Extract the (x, y) coordinate from the center of the cell holding the provided text.  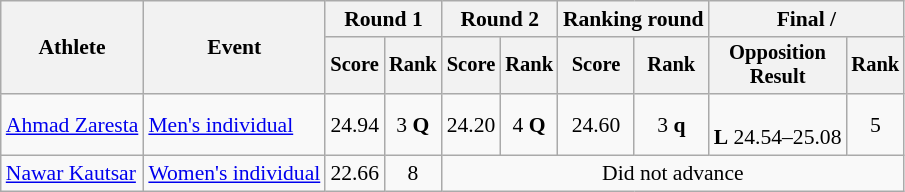
Athlete (72, 48)
4 Q (529, 124)
Men's individual (234, 124)
L 24.54–25.08 (778, 124)
24.60 (596, 124)
Nawar Kautsar (72, 174)
Women's individual (234, 174)
Ahmad Zaresta (72, 124)
24.20 (472, 124)
Ranking round (634, 19)
3 Q (413, 124)
Final / (806, 19)
Round 1 (383, 19)
Did not advance (673, 174)
22.66 (354, 174)
OppositionResult (778, 66)
Round 2 (500, 19)
24.94 (354, 124)
Event (234, 48)
5 (876, 124)
3 q (672, 124)
8 (413, 174)
